Provide the (x, y) coordinate of the cell's center where the given text is located.  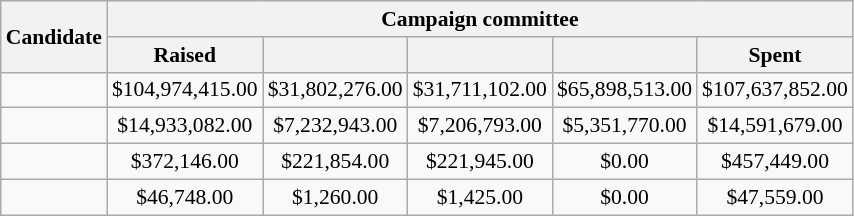
$1,260.00 (336, 197)
$457,449.00 (775, 162)
$7,206,793.00 (480, 126)
$5,351,770.00 (624, 126)
$47,559.00 (775, 197)
$107,637,852.00 (775, 90)
$31,711,102.00 (480, 90)
Spent (775, 55)
$104,974,415.00 (185, 90)
Raised (185, 55)
$221,945.00 (480, 162)
$14,591,679.00 (775, 126)
$1,425.00 (480, 197)
$221,854.00 (336, 162)
Candidate (54, 36)
$46,748.00 (185, 197)
$31,802,276.00 (336, 90)
$65,898,513.00 (624, 90)
$372,146.00 (185, 162)
$7,232,943.00 (336, 126)
Campaign committee (480, 19)
$14,933,082.00 (185, 126)
